Detect which cell encompasses the target text, then output its (X, Y) center coordinate. 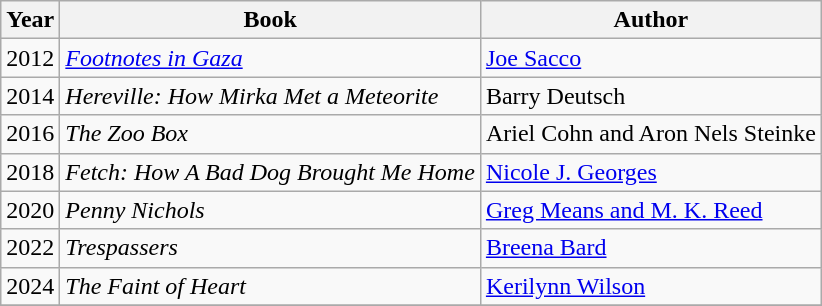
2024 (30, 286)
2020 (30, 210)
Kerilynn Wilson (650, 286)
Nicole J. Georges (650, 172)
Trespassers (270, 248)
Footnotes in Gaza (270, 58)
Barry Deutsch (650, 96)
2016 (30, 134)
2018 (30, 172)
2014 (30, 96)
Book (270, 20)
2012 (30, 58)
Fetch: How A Bad Dog Brought Me Home (270, 172)
Greg Means and M. K. Reed (650, 210)
Breena Bard (650, 248)
The Faint of Heart (270, 286)
Penny Nichols (270, 210)
Year (30, 20)
Ariel Cohn and Aron Nels Steinke (650, 134)
2022 (30, 248)
Author (650, 20)
The Zoo Box (270, 134)
Joe Sacco (650, 58)
Hereville: How Mirka Met a Meteorite (270, 96)
